Output the (X, Y) coordinate of the center of the cell containing the given text.  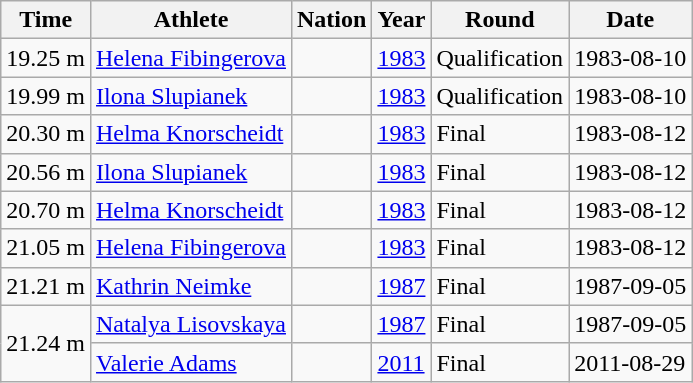
Valerie Adams (190, 362)
20.70 m (46, 210)
2011 (402, 362)
Round (500, 20)
Kathrin Neimke (190, 286)
Year (402, 20)
19.99 m (46, 96)
21.21 m (46, 286)
Time (46, 20)
21.24 m (46, 343)
Date (630, 20)
Natalya Lisovskaya (190, 324)
20.56 m (46, 172)
21.05 m (46, 248)
19.25 m (46, 58)
2011-08-29 (630, 362)
Athlete (190, 20)
Nation (331, 20)
20.30 m (46, 134)
